Provide the (x, y) coordinate of the cell's center where the given text is located.  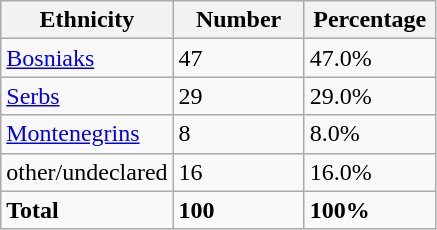
8.0% (370, 134)
47 (238, 58)
Percentage (370, 20)
16.0% (370, 172)
Total (87, 210)
8 (238, 134)
29 (238, 96)
Serbs (87, 96)
other/undeclared (87, 172)
Ethnicity (87, 20)
100 (238, 210)
Bosniaks (87, 58)
100% (370, 210)
Montenegrins (87, 134)
29.0% (370, 96)
Number (238, 20)
16 (238, 172)
47.0% (370, 58)
